Scan for the cell matching the given text and deliver its (x, y) coordinate at center. 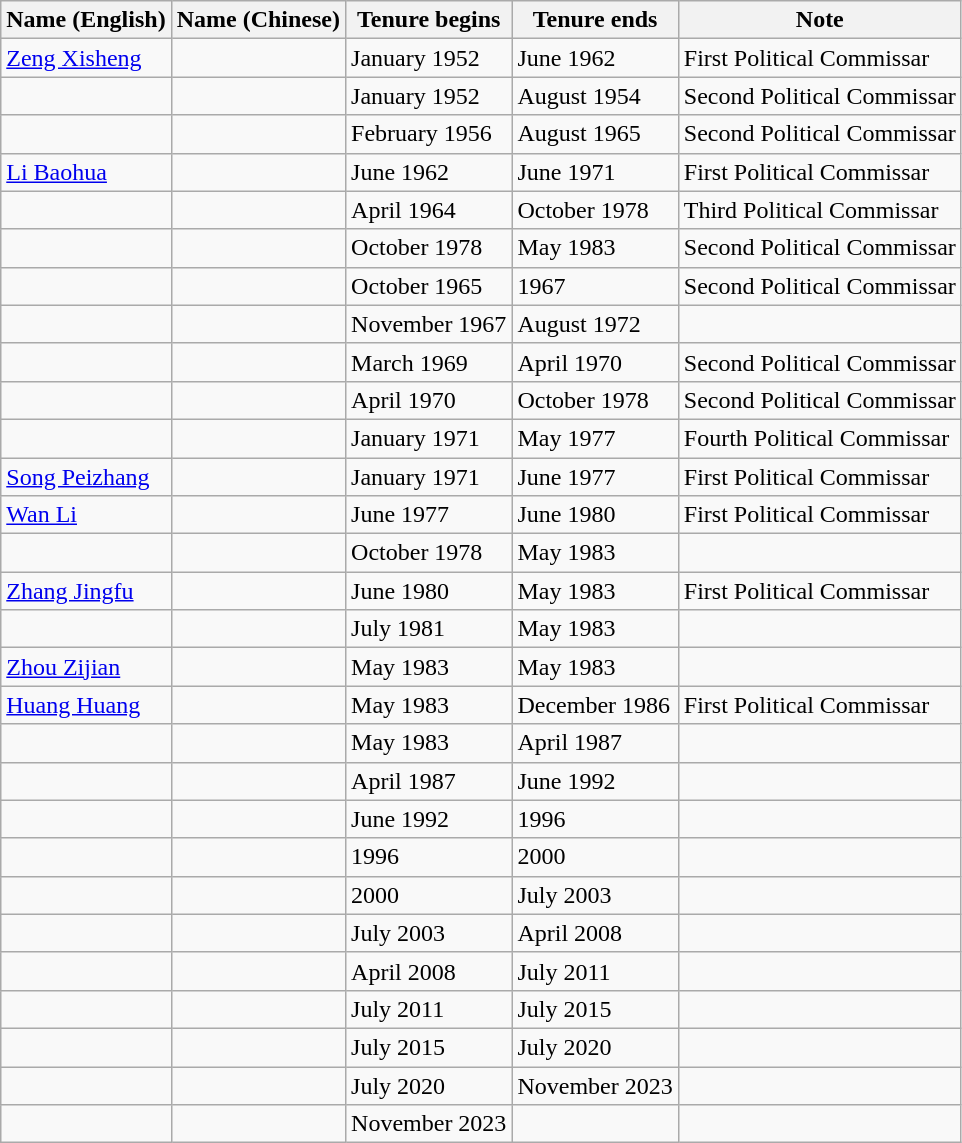
November 1967 (429, 324)
Third Political Commissar (820, 210)
July 1981 (429, 629)
1967 (595, 286)
May 1977 (595, 438)
Song Peizhang (86, 477)
Name (English) (86, 20)
August 1965 (595, 134)
Zhou Zijian (86, 667)
August 1954 (595, 96)
Tenure begins (429, 20)
Tenure ends (595, 20)
October 1965 (429, 286)
Fourth Political Commissar (820, 438)
Zeng Xisheng (86, 58)
June 1971 (595, 172)
Zhang Jingfu (86, 591)
February 1956 (429, 134)
Huang Huang (86, 705)
Note (820, 20)
Li Baohua (86, 172)
December 1986 (595, 705)
Name (Chinese) (258, 20)
August 1972 (595, 324)
April 1964 (429, 210)
Wan Li (86, 515)
March 1969 (429, 362)
